Scan for the cell matching the given text and deliver its (X, Y) coordinate at center. 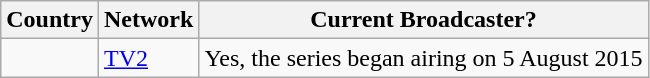
Country (50, 20)
Current Broadcaster? (424, 20)
Yes, the series began airing on 5 August 2015 (424, 58)
Network (148, 20)
TV2 (148, 58)
